For the text-containing cell, return its midpoint in [X, Y] coordinate format. 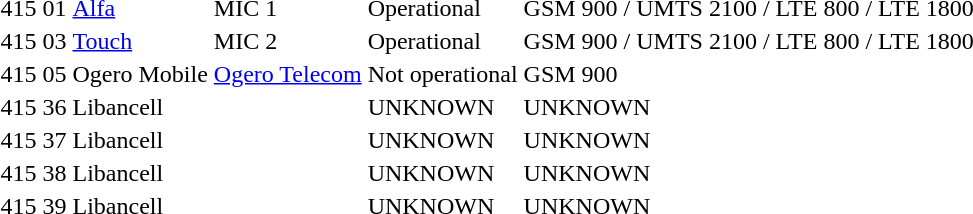
Ogero Telecom [288, 74]
Touch [140, 41]
37 [54, 140]
MIC 2 [288, 41]
Not operational [442, 74]
36 [54, 107]
Ogero Mobile [140, 74]
03 [54, 41]
Operational [442, 41]
05 [54, 74]
38 [54, 173]
